Identify which cell holds the provided text, then report its [X, Y] central coordinate. 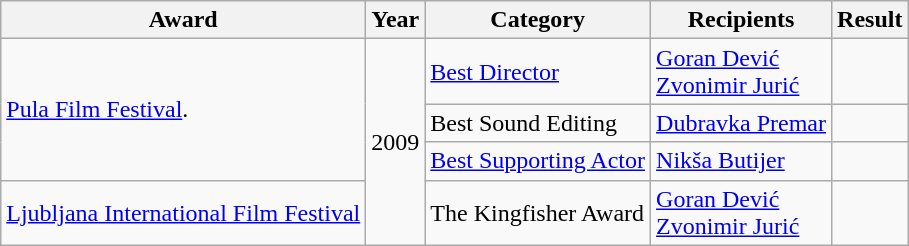
Pula Film Festival. [184, 110]
Year [396, 20]
Recipients [742, 20]
Best Sound Editing [538, 123]
2009 [396, 142]
The Kingfisher Award [538, 212]
Best Supporting Actor [538, 161]
Result [870, 20]
Best Director [538, 72]
Dubravka Premar [742, 123]
Nikša Butijer [742, 161]
Award [184, 20]
Category [538, 20]
Ljubljana International Film Festival [184, 212]
